Return the (X, Y) coordinate for the center point of the cell that contains the specified text.  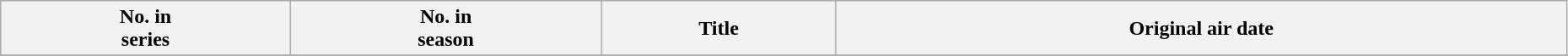
No. inseries (146, 29)
Original air date (1201, 29)
Title (719, 29)
No. inseason (445, 29)
